Scan for the cell matching the given text and deliver its (X, Y) coordinate at center. 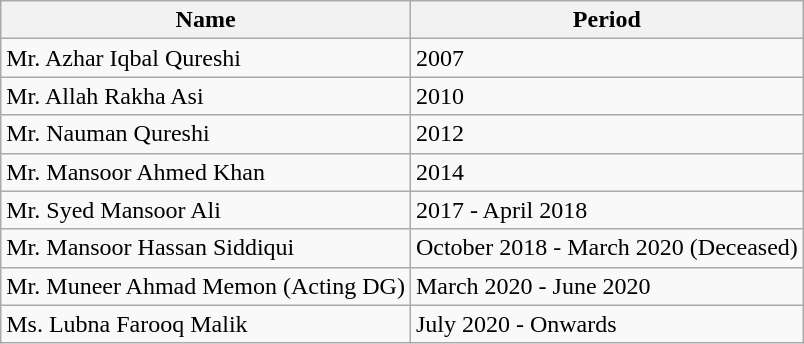
Mr. Azhar Iqbal Qureshi (206, 58)
2017 - April 2018 (606, 210)
October 2018 - March 2020 (Deceased) (606, 248)
Mr. Muneer Ahmad Memon (Acting DG) (206, 286)
2010 (606, 96)
Mr. Allah Rakha Asi (206, 96)
Name (206, 20)
Mr. Nauman Qureshi (206, 134)
2012 (606, 134)
Mr. Mansoor Hassan Siddiqui (206, 248)
Period (606, 20)
Mr. Mansoor Ahmed Khan (206, 172)
March 2020 - June 2020 (606, 286)
July 2020 - Onwards (606, 324)
2007 (606, 58)
Ms. Lubna Farooq Malik (206, 324)
2014 (606, 172)
Mr. Syed Mansoor Ali (206, 210)
